For the text-containing cell, return its midpoint in (x, y) coordinate format. 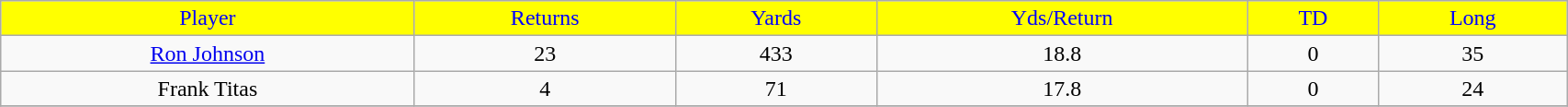
433 (775, 53)
71 (775, 89)
Ron Johnson (208, 53)
35 (1473, 53)
23 (545, 53)
Returns (545, 18)
4 (545, 89)
Frank Titas (208, 89)
Player (208, 18)
Yards (775, 18)
TD (1314, 18)
Long (1473, 18)
Yds/Return (1062, 18)
18.8 (1062, 53)
24 (1473, 89)
17.8 (1062, 89)
